Extract the (X, Y) coordinate from the center of the cell holding the provided text.  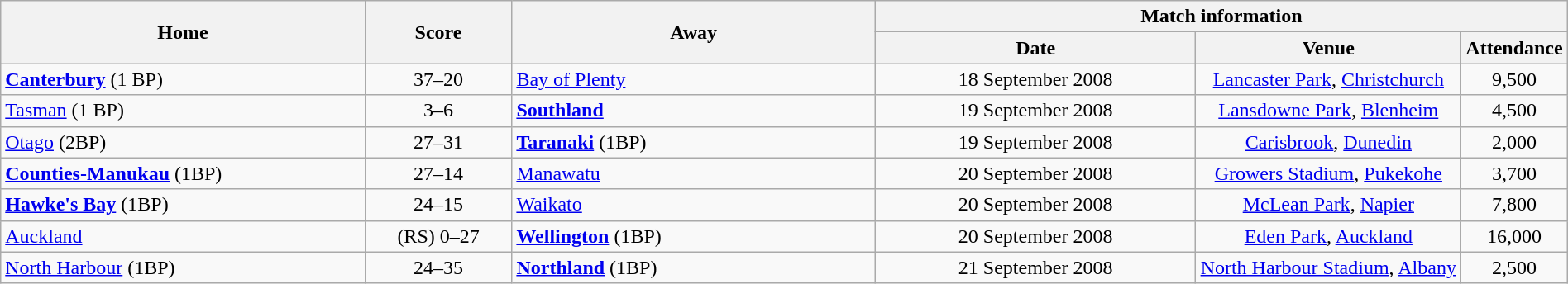
27–14 (438, 173)
27–31 (438, 142)
Bay of Plenty (694, 79)
Date (1035, 48)
North Harbour (1BP) (183, 267)
Away (694, 32)
18 September 2008 (1035, 79)
3–6 (438, 111)
3,700 (1514, 173)
Eden Park, Auckland (1328, 236)
Score (438, 32)
Lansdowne Park, Blenheim (1328, 111)
Taranaki (1BP) (694, 142)
Counties-Manukau (1BP) (183, 173)
Home (183, 32)
Lancaster Park, Christchurch (1328, 79)
Northland (1BP) (694, 267)
24–35 (438, 267)
Hawke's Bay (1BP) (183, 205)
Wellington (1BP) (694, 236)
Auckland (183, 236)
Otago (2BP) (183, 142)
Carisbrook, Dunedin (1328, 142)
24–15 (438, 205)
Attendance (1514, 48)
2,500 (1514, 267)
Manawatu (694, 173)
Waikato (694, 205)
North Harbour Stadium, Albany (1328, 267)
Tasman (1 BP) (183, 111)
4,500 (1514, 111)
Match information (1221, 17)
16,000 (1514, 236)
9,500 (1514, 79)
Canterbury (1 BP) (183, 79)
2,000 (1514, 142)
McLean Park, Napier (1328, 205)
7,800 (1514, 205)
21 September 2008 (1035, 267)
Venue (1328, 48)
Southland (694, 111)
Growers Stadium, Pukekohe (1328, 173)
(RS) 0–27 (438, 236)
37–20 (438, 79)
